For the text-containing cell, return its midpoint in [X, Y] coordinate format. 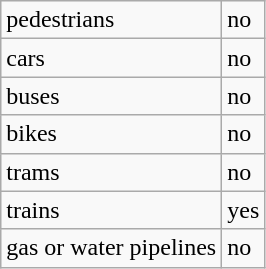
buses [112, 96]
yes [244, 210]
pedestrians [112, 20]
trams [112, 172]
bikes [112, 134]
gas or water pipelines [112, 248]
trains [112, 210]
cars [112, 58]
